Extract the [X, Y] coordinate from the center of the cell holding the provided text.  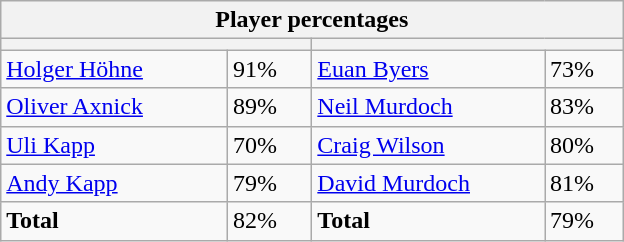
Holger Höhne [114, 69]
Oliver Axnick [114, 107]
83% [584, 107]
91% [269, 69]
70% [269, 145]
Neil Murdoch [428, 107]
Andy Kapp [114, 183]
80% [584, 145]
Craig Wilson [428, 145]
73% [584, 69]
Uli Kapp [114, 145]
81% [584, 183]
89% [269, 107]
82% [269, 221]
Euan Byers [428, 69]
Player percentages [312, 20]
David Murdoch [428, 183]
